Output the (X, Y) coordinate of the center of the cell containing the given text.  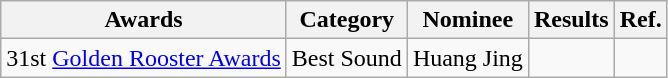
Ref. (640, 20)
Awards (144, 20)
31st Golden Rooster Awards (144, 58)
Huang Jing (468, 58)
Category (346, 20)
Results (571, 20)
Nominee (468, 20)
Best Sound (346, 58)
